Capture the cell that displays the provided text and extract its [X, Y] central coordinate. 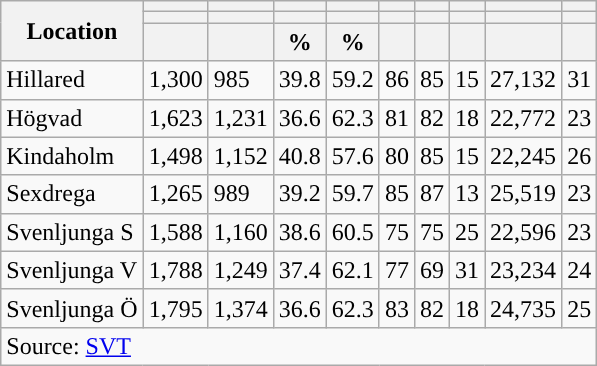
1,152 [240, 156]
1,498 [176, 156]
Hillared [72, 80]
62.1 [352, 270]
81 [396, 118]
40.8 [300, 156]
27,132 [524, 80]
22,245 [524, 156]
24,735 [524, 308]
22,596 [524, 232]
87 [432, 194]
24 [580, 270]
59.7 [352, 194]
59.2 [352, 80]
Svenljunga Ö [72, 308]
1,795 [176, 308]
86 [396, 80]
Svenljunga V [72, 270]
989 [240, 194]
1,249 [240, 270]
26 [580, 156]
1,231 [240, 118]
1,265 [176, 194]
1,300 [176, 80]
1,160 [240, 232]
39.2 [300, 194]
60.5 [352, 232]
Location [72, 31]
38.6 [300, 232]
1,374 [240, 308]
23,234 [524, 270]
69 [432, 270]
37.4 [300, 270]
1,788 [176, 270]
77 [396, 270]
22,772 [524, 118]
13 [468, 194]
Svenljunga S [72, 232]
1,588 [176, 232]
Sexdrega [72, 194]
Högvad [72, 118]
39.8 [300, 80]
83 [396, 308]
1,623 [176, 118]
25,519 [524, 194]
985 [240, 80]
Source: SVT [299, 346]
Kindaholm [72, 156]
57.6 [352, 156]
80 [396, 156]
